Provide the [x, y] coordinate of the cell's center where the given text is located.  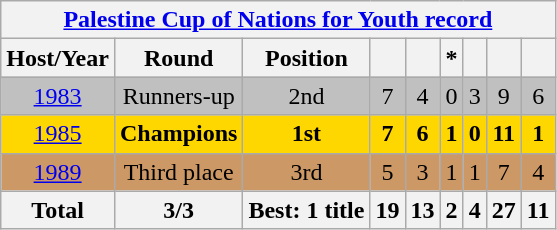
13 [422, 210]
1983 [58, 96]
1989 [58, 172]
Palestine Cup of Nations for Youth record [278, 20]
Third place [178, 172]
3rd [306, 172]
* [452, 58]
19 [388, 210]
Position [306, 58]
Host/Year [58, 58]
Runners-up [178, 96]
Round [178, 58]
Total [58, 210]
2 [452, 210]
2nd [306, 96]
1st [306, 134]
1985 [58, 134]
Best: 1 title [306, 210]
27 [504, 210]
Champions [178, 134]
9 [504, 96]
5 [388, 172]
3/3 [178, 210]
